Return (X, Y) of the center of cell containing provided text 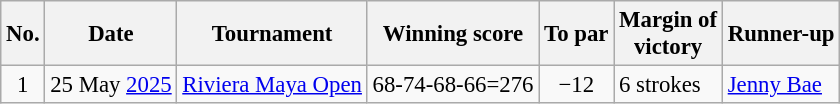
Jenny Bae (780, 85)
Margin ofvictory (668, 34)
25 May 2025 (111, 85)
68-74-68-66=276 (453, 85)
Runner-up (780, 34)
−12 (576, 85)
No. (23, 34)
Riviera Maya Open (272, 85)
6 strokes (668, 85)
1 (23, 85)
Tournament (272, 34)
Winning score (453, 34)
To par (576, 34)
Date (111, 34)
